Return (X, Y) of the center of cell containing provided text 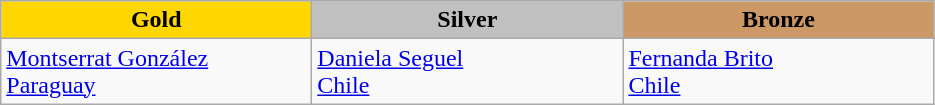
Daniela Seguel Chile (468, 72)
Montserrat González Paraguay (156, 72)
Fernanda Brito Chile (778, 72)
Gold (156, 20)
Silver (468, 20)
Bronze (778, 20)
